Find where the given text appears and provide that cell's center as (x, y) coordinate. 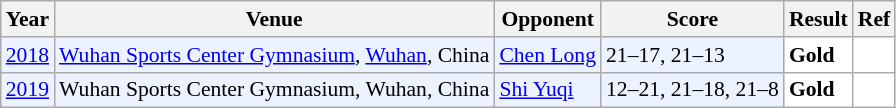
2019 (28, 90)
2018 (28, 55)
Result (818, 19)
Ref (874, 19)
Year (28, 19)
12–21, 21–18, 21–8 (692, 90)
21–17, 21–13 (692, 55)
Opponent (548, 19)
Chen Long (548, 55)
Venue (274, 19)
Score (692, 19)
Shi Yuqi (548, 90)
